Find where the given text appears and provide that cell's center as [x, y] coordinate. 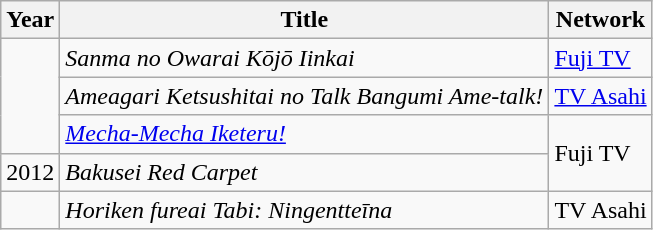
Mecha-Mecha Iketeru! [304, 134]
Sanma no Owarai Kōjō Iinkai [304, 58]
Ameagari Ketsushitai no Talk Bangumi Ame-talk! [304, 96]
Horiken fureai Tabi: Ningentteīna [304, 210]
2012 [30, 172]
Bakusei Red Carpet [304, 172]
Title [304, 20]
Network [600, 20]
Year [30, 20]
